Output the [X, Y] coordinate of the center of the cell containing the given text.  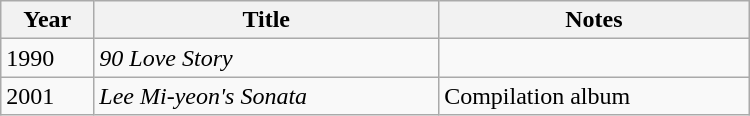
90 Love Story [266, 58]
Lee Mi-yeon's Sonata [266, 96]
2001 [48, 96]
Title [266, 20]
Compilation album [594, 96]
1990 [48, 58]
Year [48, 20]
Notes [594, 20]
